Identify which cell holds the provided text, then report its (x, y) central coordinate. 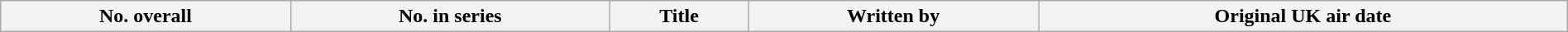
Written by (893, 16)
Title (680, 16)
Original UK air date (1303, 16)
No. in series (450, 16)
No. overall (146, 16)
